For the text-containing cell, return its midpoint in (x, y) coordinate format. 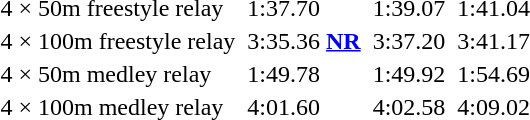
1:49.92 (409, 74)
3:37.20 (409, 41)
3:35.36 NR (304, 41)
1:49.78 (304, 74)
